Provide the (x, y) coordinate of the cell's center where the given text is located.  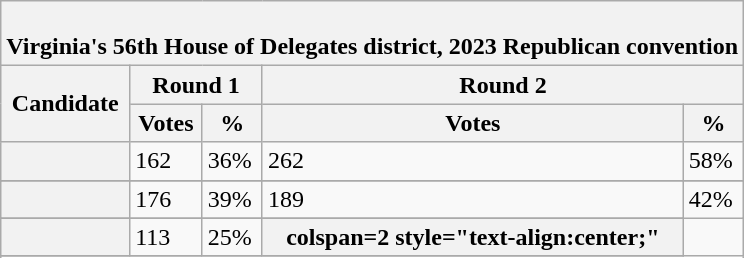
Virginia's 56th House of Delegates district, 2023 Republican convention (372, 34)
Round 2 (502, 85)
colspan=2 style="text-align:center;" (472, 237)
176 (166, 199)
25% (232, 237)
262 (472, 161)
42% (713, 199)
39% (232, 199)
Candidate (66, 104)
58% (713, 161)
36% (232, 161)
113 (166, 237)
162 (166, 161)
Round 1 (196, 85)
189 (472, 199)
